Identify which cell holds the provided text, then report its [x, y] central coordinate. 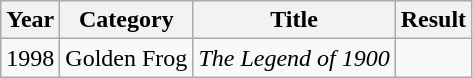
Result [433, 20]
Category [126, 20]
1998 [30, 58]
The Legend of 1900 [294, 58]
Title [294, 20]
Golden Frog [126, 58]
Year [30, 20]
